Identify which cell holds the provided text, then report its (X, Y) central coordinate. 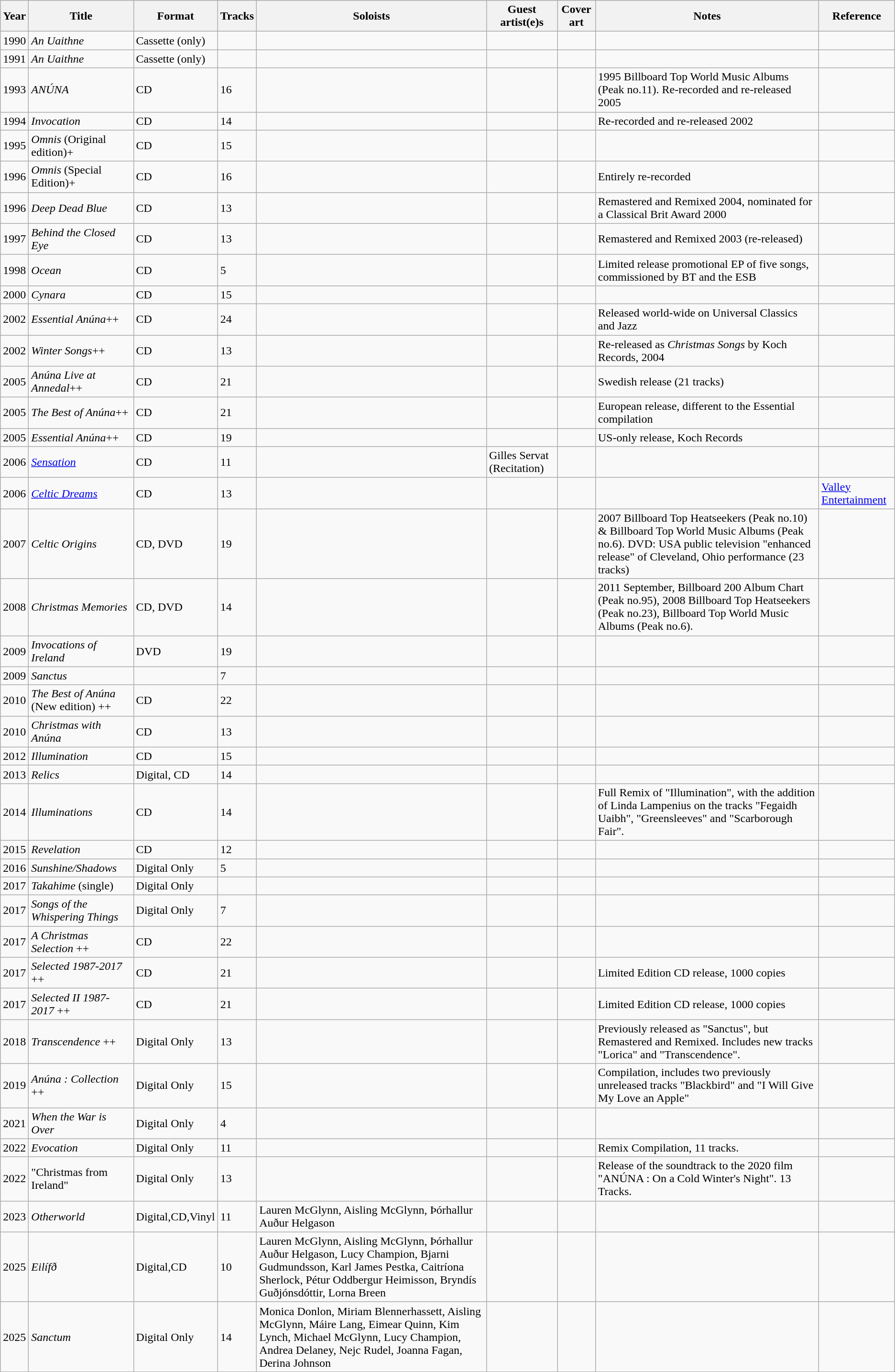
Anúna : Collection ++ (81, 1086)
ANÚNA (81, 90)
2014 (14, 812)
Selected II 1987-2017 ++ (81, 1004)
Transcendence ++ (81, 1042)
Reference (857, 16)
Swedish release (21 tracks) (707, 382)
"Christmas from Ireland" (81, 1179)
Revelation (81, 849)
Cynara (81, 295)
Tracks (237, 16)
Title (81, 16)
Relics (81, 774)
Lauren McGlynn, Aisling McGlynn, Þórhallur Auður Helgason (372, 1217)
2013 (14, 774)
Compilation, includes two previously unreleased tracks "Blackbird" and "I Will Give My Love an Apple" (707, 1086)
Sunshine/Shadows (81, 868)
1993 (14, 90)
Previously released as "Sanctus", but Remastered and Remixed. Includes new tracks "Lorica" and "Transcendence". (707, 1042)
When the War is Over (81, 1123)
2019 (14, 1086)
Sanctum (81, 1337)
Eilífð (81, 1267)
4 (237, 1123)
DVD (175, 651)
Ocean (81, 270)
2023 (14, 1217)
Selected 1987-2017 ++ (81, 973)
Invocations of Ireland (81, 651)
Release of the soundtrack to the 2020 film "ANÚNA : On a Cold Winter's Night". 13 Tracks. (707, 1179)
Sensation (81, 462)
Guest artist(e)s (522, 16)
2016 (14, 868)
Valley Entertainment (857, 494)
Celtic Dreams (81, 494)
2015 (14, 849)
Gilles Servat (Recitation) (522, 462)
US-only release, Koch Records (707, 438)
2021 (14, 1123)
1994 (14, 121)
Digital,CD (175, 1267)
Illuminations (81, 812)
Entirely re-recorded (707, 177)
Evocation (81, 1148)
Takahime (single) (81, 886)
Remastered and Remixed 2004, nominated for a Classical Brit Award 2000 (707, 208)
Remastered and Remixed 2003 (re-released) (707, 239)
Re-recorded and re-released 2002 (707, 121)
Christmas Memories (81, 607)
Anúna Live at Annedal++ (81, 382)
1995 Billboard Top World Music Albums (Peak no.11). Re-recorded and re-released 2005 (707, 90)
1995 (14, 145)
2008 (14, 607)
Songs of the Whispering Things (81, 911)
Soloists (372, 16)
Illumination (81, 756)
2011 September, Billboard 200 Album Chart (Peak no.95), 2008 Billboard Top Heatseekers (Peak no.23), Billboard Top World Music Albums (Peak no.6). (707, 607)
Limited release promotional EP of five songs, commissioned by BT and the ESB (707, 270)
Christmas with Anúna (81, 732)
1990 (14, 41)
Cover art (577, 16)
Format (175, 16)
European release, different to the Essential compilation (707, 413)
Remix Compilation, 11 tracks. (707, 1148)
24 (237, 319)
Otherworld (81, 1217)
2007 (14, 544)
Omnis (Special Edition)+ (81, 177)
1991 (14, 59)
A Christmas Selection ++ (81, 942)
Digital, CD (175, 774)
1998 (14, 270)
Deep Dead Blue (81, 208)
Omnis (Original edition)+ (81, 145)
Invocation (81, 121)
Celtic Origins (81, 544)
Re-released as Christmas Songs by Koch Records, 2004 (707, 350)
2012 (14, 756)
2018 (14, 1042)
Winter Songs++ (81, 350)
10 (237, 1267)
Year (14, 16)
Behind the Closed Eye (81, 239)
Notes (707, 16)
Digital,CD,Vinyl (175, 1217)
2000 (14, 295)
12 (237, 849)
The Best of Anúna (New edition) ++ (81, 700)
Released world-wide on Universal Classics and Jazz (707, 319)
Full Remix of "Illumination", with the addition of Linda Lampenius on the tracks "Fegaidh Uaibh", "Greensleeves" and "Scarborough Fair". (707, 812)
Sanctus (81, 676)
The Best of Anúna++ (81, 413)
1997 (14, 239)
